Locate the cell with the specified text and output its (x, y) center coordinate. 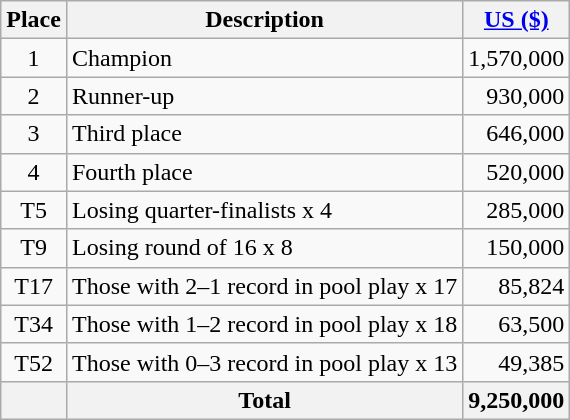
T17 (34, 286)
Those with 1–2 record in pool play x 18 (264, 324)
4 (34, 172)
63,500 (516, 324)
1 (34, 58)
Total (264, 400)
85,824 (516, 286)
Champion (264, 58)
Losing quarter-finalists x 4 (264, 210)
3 (34, 134)
T34 (34, 324)
Runner-up (264, 96)
Losing round of 16 x 8 (264, 248)
Those with 0–3 record in pool play x 13 (264, 362)
T52 (34, 362)
T5 (34, 210)
49,385 (516, 362)
2 (34, 96)
285,000 (516, 210)
150,000 (516, 248)
Place (34, 20)
Third place (264, 134)
646,000 (516, 134)
Description (264, 20)
930,000 (516, 96)
1,570,000 (516, 58)
9,250,000 (516, 400)
520,000 (516, 172)
Those with 2–1 record in pool play x 17 (264, 286)
US ($) (516, 20)
Fourth place (264, 172)
T9 (34, 248)
